Return the (x, y) coordinate for the center point of the cell that contains the specified text.  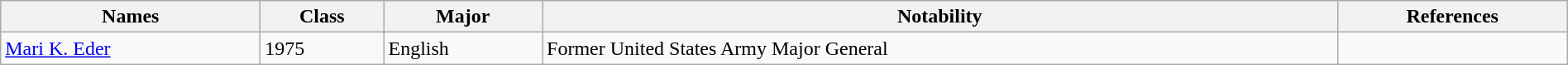
Class (323, 17)
Names (131, 17)
Former United States Army Major General (940, 48)
Major (463, 17)
References (1452, 17)
Notability (940, 17)
English (463, 48)
1975 (323, 48)
Mari K. Eder (131, 48)
